For the text-containing cell, return its midpoint in (x, y) coordinate format. 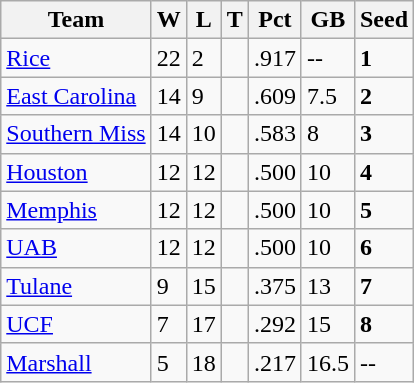
Southern Miss (76, 134)
3 (384, 134)
22 (168, 58)
.917 (274, 58)
GB (328, 20)
T (234, 20)
.217 (274, 362)
16.5 (328, 362)
L (204, 20)
.583 (274, 134)
Tulane (76, 286)
4 (384, 172)
.609 (274, 96)
W (168, 20)
East Carolina (76, 96)
UAB (76, 248)
13 (328, 286)
Memphis (76, 210)
17 (204, 324)
Houston (76, 172)
6 (384, 248)
1 (384, 58)
Team (76, 20)
Seed (384, 20)
.292 (274, 324)
18 (204, 362)
Marshall (76, 362)
Pct (274, 20)
7.5 (328, 96)
UCF (76, 324)
.375 (274, 286)
Rice (76, 58)
